For the text-containing cell, return its midpoint in [x, y] coordinate format. 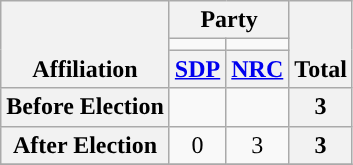
After Election [86, 145]
NRC [258, 69]
0 [197, 145]
Before Election [86, 107]
SDP [197, 69]
Total [321, 44]
Affiliation [86, 44]
Party [228, 20]
